Extract the [X, Y] coordinate from the center of the cell holding the provided text.  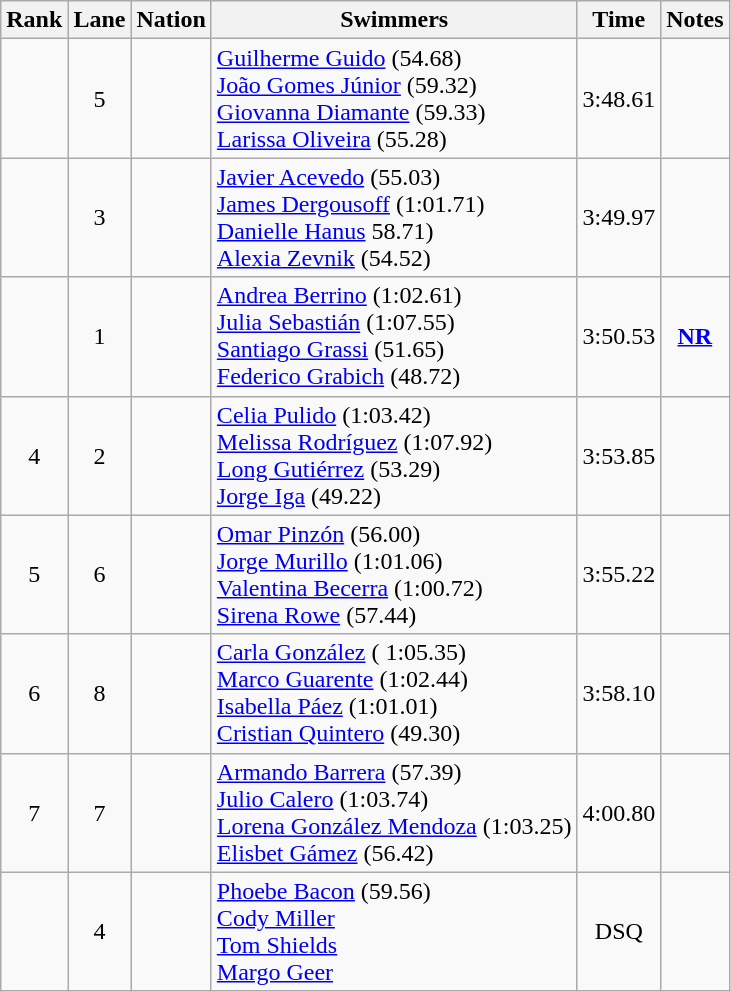
3:55.22 [619, 574]
2 [100, 456]
Time [619, 20]
Nation [171, 20]
Swimmers [394, 20]
3:53.85 [619, 456]
3:50.53 [619, 336]
1 [100, 336]
Lane [100, 20]
Omar Pinzón (56.00)Jorge Murillo (1:01.06)Valentina Becerra (1:00.72) Sirena Rowe (57.44) [394, 574]
Andrea Berrino (1:02.61)Julia Sebastián (1:07.55)Santiago Grassi (51.65) Federico Grabich (48.72) [394, 336]
3:58.10 [619, 694]
4:00.80 [619, 812]
8 [100, 694]
Armando Barrera (57.39)Julio Calero (1:03.74)Lorena González Mendoza (1:03.25) Elisbet Gámez (56.42) [394, 812]
3:48.61 [619, 98]
Celia Pulido (1:03.42)Melissa Rodríguez (1:07.92)Long Gutiérrez (53.29) Jorge Iga (49.22) [394, 456]
NR [695, 336]
3 [100, 218]
3:49.97 [619, 218]
Notes [695, 20]
Rank [34, 20]
Guilherme Guido (54.68)João Gomes Júnior (59.32)Giovanna Diamante (59.33) Larissa Oliveira (55.28) [394, 98]
DSQ [619, 932]
Javier Acevedo (55.03)James Dergousoff (1:01.71)Danielle Hanus 58.71) Alexia Zevnik (54.52) [394, 218]
Carla González ( 1:05.35)Marco Guarente (1:02.44)Isabella Páez (1:01.01) Cristian Quintero (49.30) [394, 694]
Phoebe Bacon (59.56)Cody MillerTom Shields Margo Geer [394, 932]
